Find where the given text appears and provide that cell's center as [X, Y] coordinate. 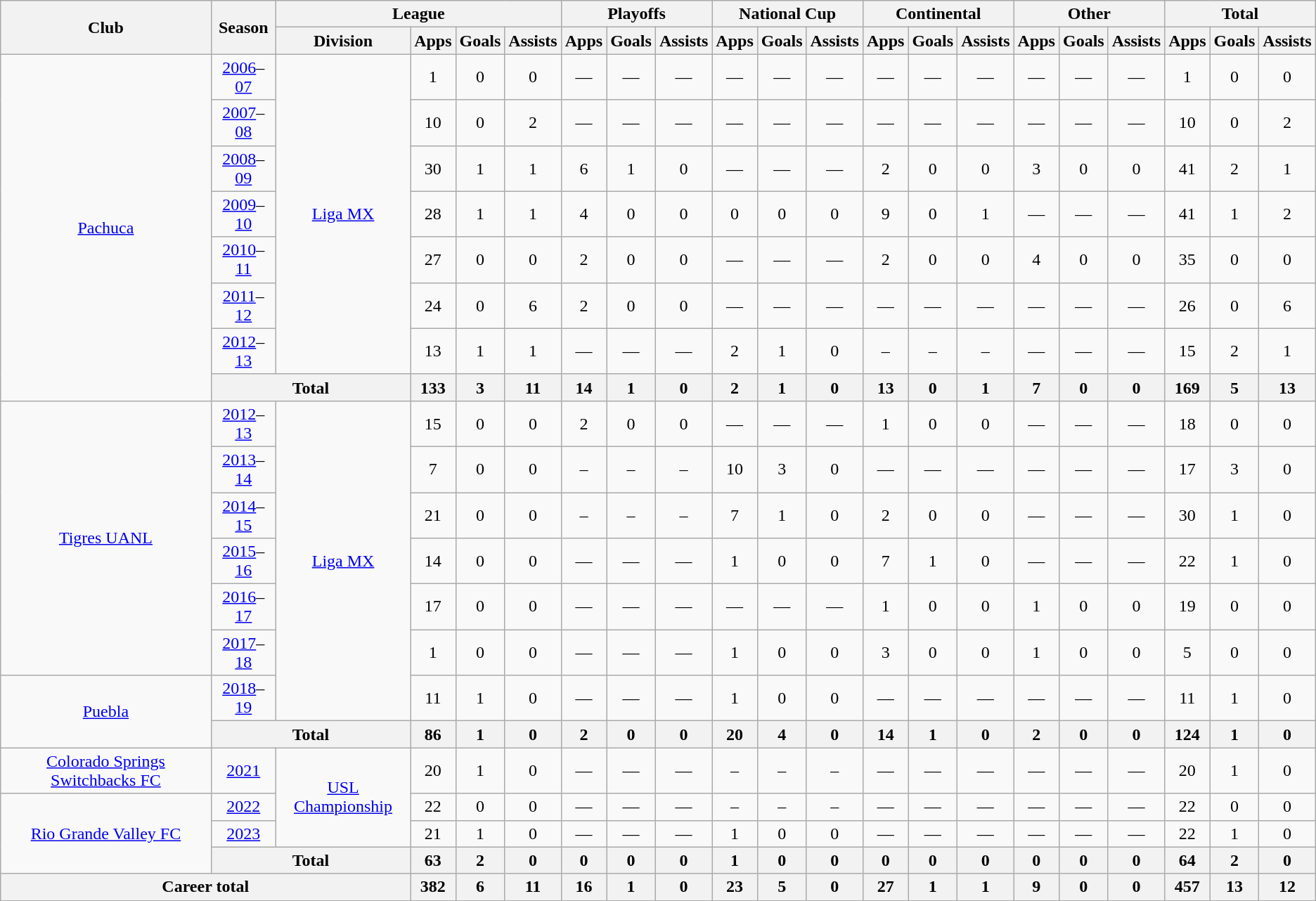
Puebla [105, 711]
12 [1287, 887]
2011–12 [243, 305]
2015–16 [243, 561]
Career total [205, 887]
2016–17 [243, 607]
23 [735, 887]
2009–10 [243, 214]
Colorado Springs Switchbacks FC [105, 770]
Other [1090, 14]
2010–11 [243, 260]
133 [433, 387]
Rio Grande Valley FC [105, 834]
2008–09 [243, 169]
2018–19 [243, 699]
League [418, 14]
382 [433, 887]
26 [1187, 305]
Club [105, 27]
Season [243, 27]
124 [1187, 734]
16 [583, 887]
18 [1187, 423]
457 [1187, 887]
2017–18 [243, 652]
Playoffs [637, 14]
National Cup [787, 14]
86 [433, 734]
169 [1187, 387]
2006–07 [243, 77]
2007–08 [243, 122]
USL Championship [343, 797]
24 [433, 305]
63 [433, 860]
64 [1187, 860]
2021 [243, 770]
28 [433, 214]
2022 [243, 807]
Continental [938, 14]
2023 [243, 834]
2014–15 [243, 514]
19 [1187, 607]
2013–14 [243, 469]
Division [343, 41]
Pachuca [105, 228]
Tigres UANL [105, 538]
35 [1187, 260]
